Output the [x, y] coordinate of the center of the cell containing the given text.  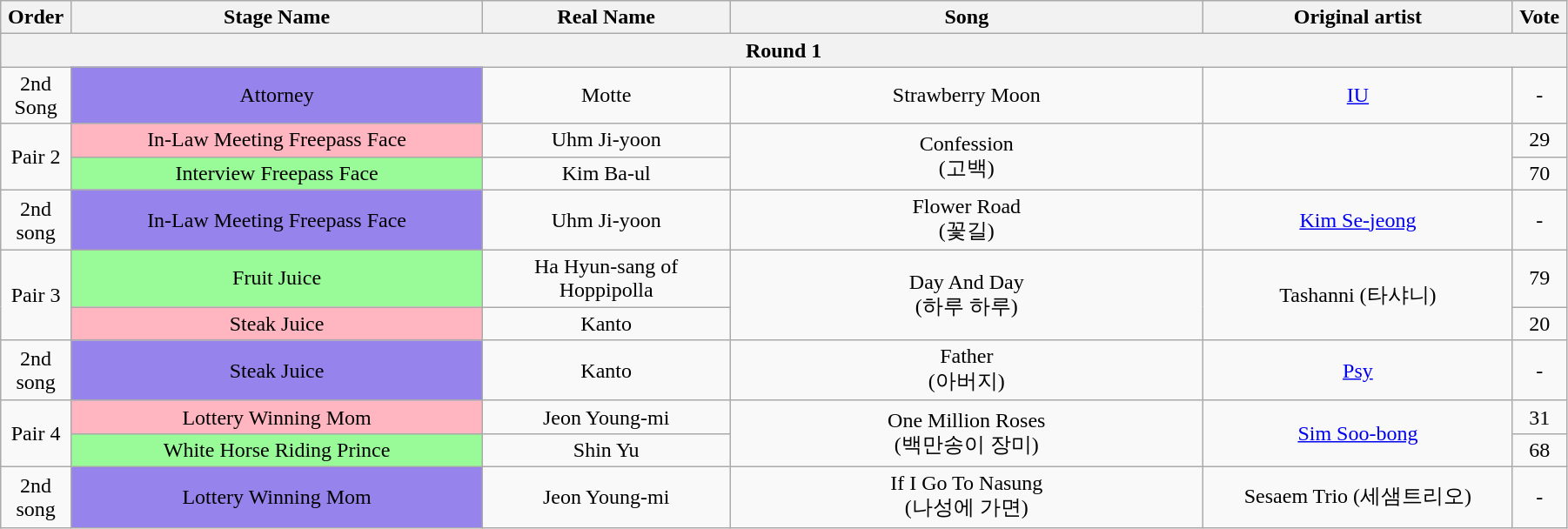
One Million Roses(백만송이 장미) [967, 433]
Original artist [1357, 17]
Father(아버지) [967, 371]
White Horse Riding Prince [277, 450]
Motte [606, 96]
Psy [1357, 371]
Pair 3 [37, 296]
70 [1540, 173]
68 [1540, 450]
2nd Song [37, 96]
Order [37, 17]
20 [1540, 324]
Confession(고백) [967, 157]
Vote [1540, 17]
Pair 2 [37, 157]
Pair 4 [37, 433]
Kim Se-jeong [1357, 220]
Ha Hyun-sang of Hoppipolla [606, 278]
Shin Yu [606, 450]
Sim Soo-bong [1357, 433]
Round 1 [784, 50]
Day And Day(하루 하루) [967, 296]
Interview Freepass Face [277, 173]
Kim Ba-ul [606, 173]
If I Go To Nasung(나성에 가면) [967, 497]
29 [1540, 140]
Attorney [277, 96]
Fruit Juice [277, 278]
79 [1540, 278]
31 [1540, 417]
Tashanni (타샤니) [1357, 296]
Song [967, 17]
Strawberry Moon [967, 96]
Sesaem Trio (세샘트리오) [1357, 497]
Flower Road(꽃길) [967, 220]
IU [1357, 96]
Stage Name [277, 17]
Real Name [606, 17]
